Determine the (x, y) coordinate at the center of the cell enclosing the given text.  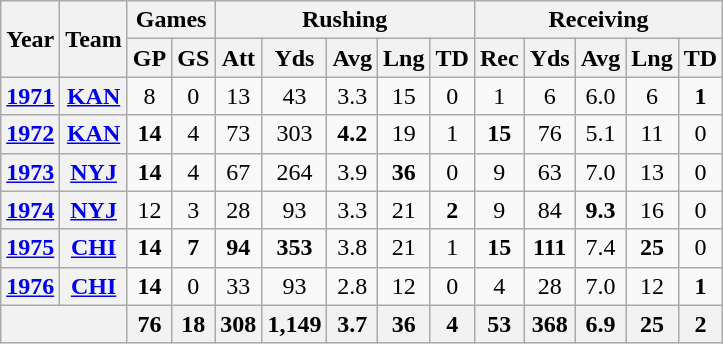
1972 (30, 134)
1975 (30, 248)
5.1 (600, 134)
43 (294, 96)
84 (550, 210)
368 (550, 324)
Rushing (345, 20)
8 (149, 96)
63 (550, 172)
18 (194, 324)
Games (170, 20)
1971 (30, 96)
GS (194, 58)
3.9 (352, 172)
73 (238, 134)
4.2 (352, 134)
11 (652, 134)
GP (149, 58)
Rec (499, 58)
6.9 (600, 324)
303 (294, 134)
3 (194, 210)
3.8 (352, 248)
1973 (30, 172)
16 (652, 210)
2.8 (352, 286)
Year (30, 39)
111 (550, 248)
7 (194, 248)
308 (238, 324)
264 (294, 172)
Receiving (598, 20)
1976 (30, 286)
33 (238, 286)
Team (94, 39)
19 (404, 134)
353 (294, 248)
Att (238, 58)
94 (238, 248)
67 (238, 172)
7.4 (600, 248)
3.7 (352, 324)
9.3 (600, 210)
1974 (30, 210)
6.0 (600, 96)
1,149 (294, 324)
53 (499, 324)
